Return the [X, Y] coordinate for the center point of the cell that contains the specified text.  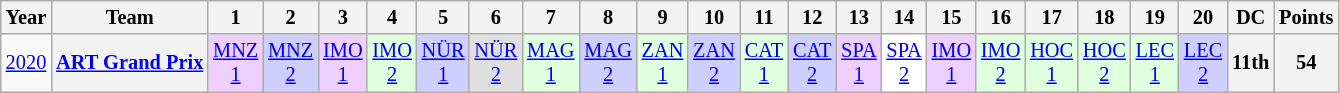
HOC1 [1052, 63]
9 [663, 17]
SPA1 [858, 63]
14 [904, 17]
1 [236, 17]
MAG1 [550, 63]
17 [1052, 17]
Team [130, 17]
DC [1250, 17]
MNZ1 [236, 63]
5 [444, 17]
LEC2 [1203, 63]
ZAN2 [714, 63]
MNZ2 [290, 63]
HOC2 [1104, 63]
ART Grand Prix [130, 63]
10 [714, 17]
ZAN1 [663, 63]
16 [1000, 17]
MAG2 [608, 63]
Points [1306, 17]
3 [342, 17]
4 [392, 17]
CAT1 [764, 63]
CAT2 [812, 63]
7 [550, 17]
LEC1 [1155, 63]
11 [764, 17]
12 [812, 17]
NÜR1 [444, 63]
19 [1155, 17]
6 [496, 17]
11th [1250, 63]
54 [1306, 63]
15 [952, 17]
2 [290, 17]
SPA2 [904, 63]
2020 [26, 63]
Year [26, 17]
20 [1203, 17]
18 [1104, 17]
NÜR2 [496, 63]
13 [858, 17]
8 [608, 17]
